Identify which cell holds the provided text, then report its (x, y) central coordinate. 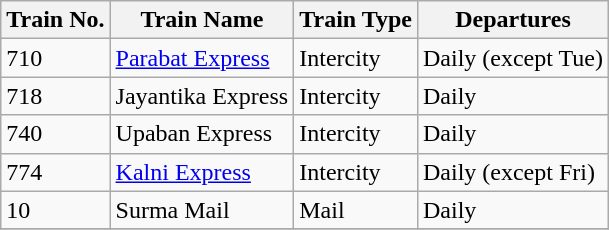
Parabat Express (202, 58)
Train No. (56, 20)
740 (56, 134)
Upaban Express (202, 134)
718 (56, 96)
774 (56, 172)
Jayantika Express (202, 96)
Train Type (356, 20)
Kalni Express (202, 172)
Mail (356, 210)
Daily (except Tue) (512, 58)
Departures (512, 20)
Daily (except Fri) (512, 172)
Train Name (202, 20)
Surma Mail (202, 210)
10 (56, 210)
710 (56, 58)
